Output the [x, y] coordinate of the center of the cell containing the given text.  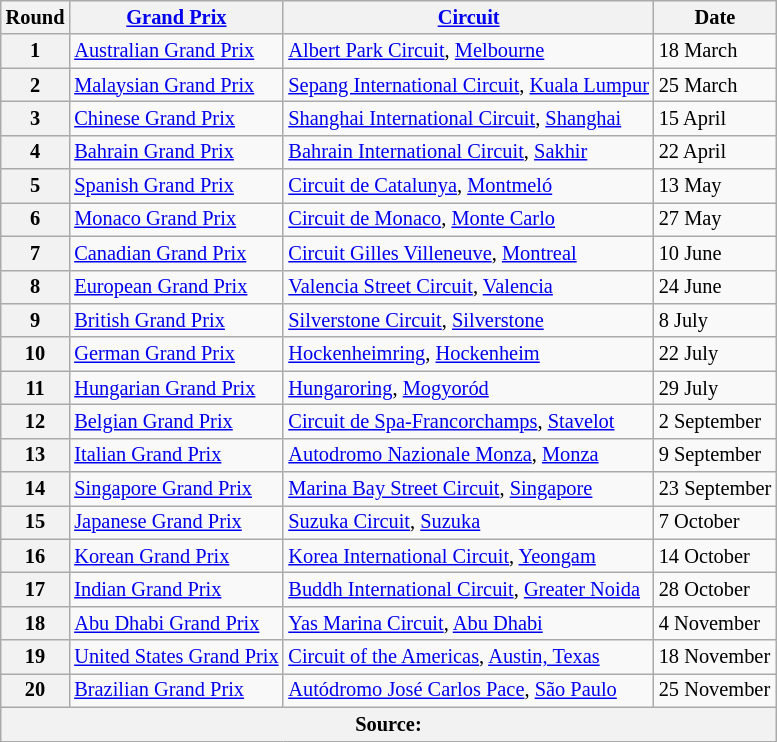
Valencia Street Circuit, Valencia [468, 287]
Singapore Grand Prix [176, 489]
Malaysian Grand Prix [176, 85]
29 July [715, 388]
Bahrain Grand Prix [176, 152]
4 November [715, 623]
Circuit [468, 17]
German Grand Prix [176, 354]
Belgian Grand Prix [176, 421]
23 September [715, 489]
Hungarian Grand Prix [176, 388]
9 [36, 320]
25 November [715, 690]
18 November [715, 657]
Circuit of the Americas, Austin, Texas [468, 657]
Albert Park Circuit, Melbourne [468, 51]
7 October [715, 522]
Circuit de Monaco, Monte Carlo [468, 219]
Canadian Grand Prix [176, 253]
United States Grand Prix [176, 657]
Indian Grand Prix [176, 589]
Round [36, 17]
Buddh International Circuit, Greater Noida [468, 589]
Shanghai International Circuit, Shanghai [468, 118]
22 July [715, 354]
9 September [715, 455]
3 [36, 118]
Chinese Grand Prix [176, 118]
Grand Prix [176, 17]
Sepang International Circuit, Kuala Lumpur [468, 85]
Silverstone Circuit, Silverstone [468, 320]
Hockenheimring, Hockenheim [468, 354]
18 [36, 623]
15 April [715, 118]
10 June [715, 253]
Japanese Grand Prix [176, 522]
2 [36, 85]
18 March [715, 51]
Abu Dhabi Grand Prix [176, 623]
British Grand Prix [176, 320]
13 May [715, 186]
Circuit de Spa-Francorchamps, Stavelot [468, 421]
28 October [715, 589]
Autódromo José Carlos Pace, São Paulo [468, 690]
4 [36, 152]
Spanish Grand Prix [176, 186]
1 [36, 51]
Circuit Gilles Villeneuve, Montreal [468, 253]
27 May [715, 219]
16 [36, 556]
24 June [715, 287]
17 [36, 589]
Marina Bay Street Circuit, Singapore [468, 489]
Circuit de Catalunya, Montmeló [468, 186]
Korean Grand Prix [176, 556]
Hungaroring, Mogyoród [468, 388]
Korea International Circuit, Yeongam [468, 556]
Autodromo Nazionale Monza, Monza [468, 455]
12 [36, 421]
7 [36, 253]
European Grand Prix [176, 287]
Monaco Grand Prix [176, 219]
8 [36, 287]
19 [36, 657]
Source: [388, 724]
11 [36, 388]
15 [36, 522]
Yas Marina Circuit, Abu Dhabi [468, 623]
Suzuka Circuit, Suzuka [468, 522]
Bahrain International Circuit, Sakhir [468, 152]
6 [36, 219]
10 [36, 354]
2 September [715, 421]
Italian Grand Prix [176, 455]
13 [36, 455]
Australian Grand Prix [176, 51]
Brazilian Grand Prix [176, 690]
25 March [715, 85]
8 July [715, 320]
22 April [715, 152]
Date [715, 17]
5 [36, 186]
14 October [715, 556]
14 [36, 489]
20 [36, 690]
